Pinpoint the cell where the given text exists, returning its [X, Y] midpoint coordinate. 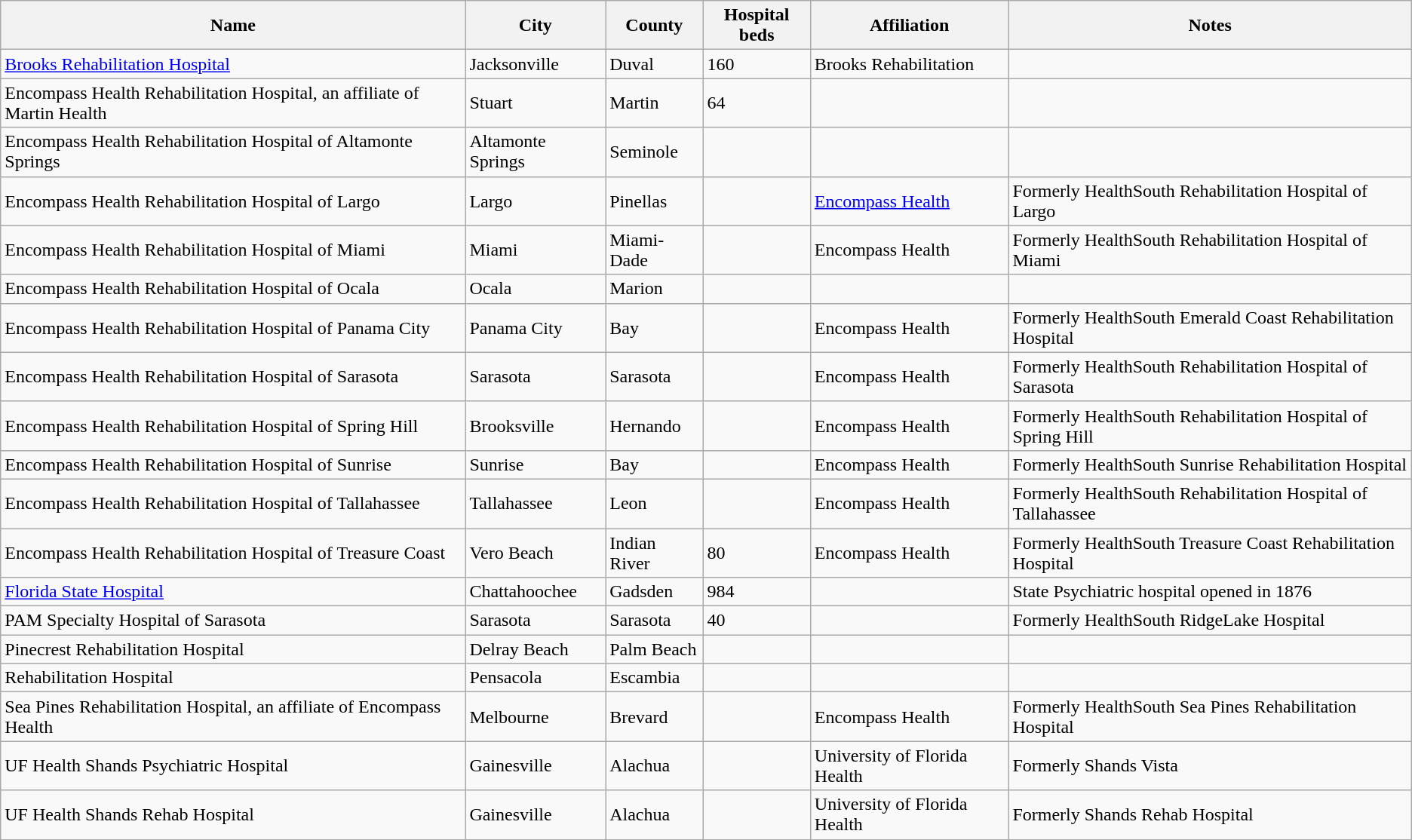
Leon [655, 504]
Gadsden [655, 592]
Encompass Health Rehabilitation Hospital of Miami [233, 250]
Notes [1210, 26]
Vero Beach [536, 552]
Formerly HealthSouth Rehabilitation Hospital of Miami [1210, 250]
Encompass Health Rehabilitation Hospital of Ocala [233, 289]
Hospital beds [757, 26]
Formerly Shands Vista [1210, 766]
Pensacola [536, 678]
City [536, 26]
County [655, 26]
Duval [655, 64]
Brooksville [536, 425]
Tallahassee [536, 504]
Formerly HealthSouth Rehabilitation Hospital of Largo [1210, 201]
Seminole [655, 152]
Largo [536, 201]
Formerly Shands Rehab Hospital [1210, 814]
Indian River [655, 552]
Delray Beach [536, 649]
Encompass Health Rehabilitation Hospital of Tallahassee [233, 504]
Rehabilitation Hospital [233, 678]
Brevard [655, 716]
Encompass Health Rehabilitation Hospital of Treasure Coast [233, 552]
Encompass Health Rehabilitation Hospital of Panama City [233, 327]
UF Health Shands Rehab Hospital [233, 814]
Florida State Hospital [233, 592]
Martin [655, 103]
Pinecrest Rehabilitation Hospital [233, 649]
80 [757, 552]
Stuart [536, 103]
Melbourne [536, 716]
State Psychiatric hospital opened in 1876 [1210, 592]
Formerly HealthSouth Treasure Coast Rehabilitation Hospital [1210, 552]
Formerly HealthSouth Sea Pines Rehabilitation Hospital [1210, 716]
Formerly HealthSouth Sunrise Rehabilitation Hospital [1210, 464]
Sunrise [536, 464]
Encompass Health Rehabilitation Hospital of Sunrise [233, 464]
Ocala [536, 289]
984 [757, 592]
Formerly HealthSouth Emerald Coast Rehabilitation Hospital [1210, 327]
Pinellas [655, 201]
Sea Pines Rehabilitation Hospital, an affiliate of Encompass Health [233, 716]
Hernando [655, 425]
Formerly HealthSouth Rehabilitation Hospital of Sarasota [1210, 377]
Brooks Rehabilitation Hospital [233, 64]
40 [757, 621]
Encompass Health Rehabilitation Hospital, an affiliate of Martin Health [233, 103]
Encompass Health Rehabilitation Hospital of Altamonte Springs [233, 152]
Brooks Rehabilitation [910, 64]
Formerly HealthSouth Rehabilitation Hospital of Tallahassee [1210, 504]
UF Health Shands Psychiatric Hospital [233, 766]
Marion [655, 289]
Altamonte Springs [536, 152]
Panama City [536, 327]
160 [757, 64]
Palm Beach [655, 649]
Encompass Health Rehabilitation Hospital of Largo [233, 201]
Escambia [655, 678]
64 [757, 103]
PAM Specialty Hospital of Sarasota [233, 621]
Chattahoochee [536, 592]
Miami-Dade [655, 250]
Jacksonville [536, 64]
Name [233, 26]
Formerly HealthSouth RidgeLake Hospital [1210, 621]
Miami [536, 250]
Formerly HealthSouth Rehabilitation Hospital of Spring Hill [1210, 425]
Encompass Health Rehabilitation Hospital of Spring Hill [233, 425]
Encompass Health Rehabilitation Hospital of Sarasota [233, 377]
Affiliation [910, 26]
